Extract the [x, y] coordinate from the center of the cell holding the provided text.  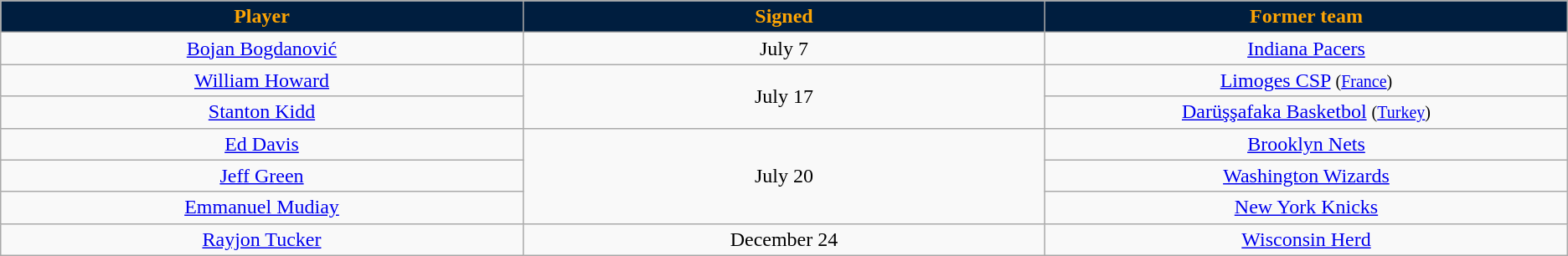
Signed [784, 17]
Ed Davis [261, 144]
Player [261, 17]
July 7 [784, 49]
Rayjon Tucker [261, 239]
Wisconsin Herd [1307, 239]
Emmanuel Mudiay [261, 207]
Limoges CSP (France) [1307, 80]
Indiana Pacers [1307, 49]
July 17 [784, 96]
Darüşşafaka Basketbol (Turkey) [1307, 112]
New York Knicks [1307, 207]
Stanton Kidd [261, 112]
Jeff Green [261, 176]
December 24 [784, 239]
July 20 [784, 176]
Brooklyn Nets [1307, 144]
Bojan Bogdanović [261, 49]
William Howard [261, 80]
Former team [1307, 17]
Washington Wizards [1307, 176]
